For the text-containing cell, return its midpoint in [X, Y] coordinate format. 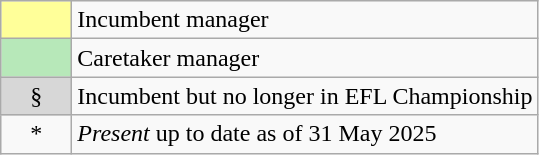
* [36, 134]
Present up to date as of 31 May 2025 [305, 134]
Incumbent manager [305, 20]
Caretaker manager [305, 58]
§ [36, 96]
Incumbent but no longer in EFL Championship [305, 96]
